Scan for the cell matching the given text and deliver its (X, Y) coordinate at center. 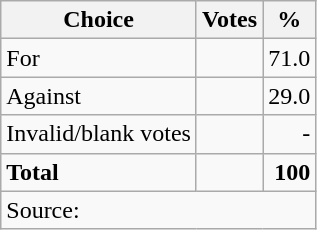
71.0 (290, 58)
- (290, 134)
Total (99, 172)
Against (99, 96)
Choice (99, 20)
Source: (158, 210)
% (290, 20)
Invalid/blank votes (99, 134)
For (99, 58)
29.0 (290, 96)
100 (290, 172)
Votes (229, 20)
